Capture the cell that displays the provided text and extract its [x, y] central coordinate. 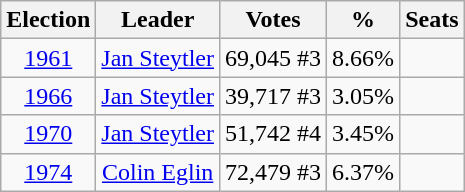
8.66% [364, 58]
1961 [48, 58]
Leader [158, 20]
39,717 #3 [274, 96]
Seats [432, 20]
1974 [48, 172]
3.45% [364, 134]
1970 [48, 134]
Votes [274, 20]
72,479 #3 [274, 172]
6.37% [364, 172]
% [364, 20]
51,742 #4 [274, 134]
3.05% [364, 96]
69,045 #3 [274, 58]
Colin Eglin [158, 172]
Election [48, 20]
1966 [48, 96]
